Extract the (X, Y) coordinate from the center of the cell holding the provided text.  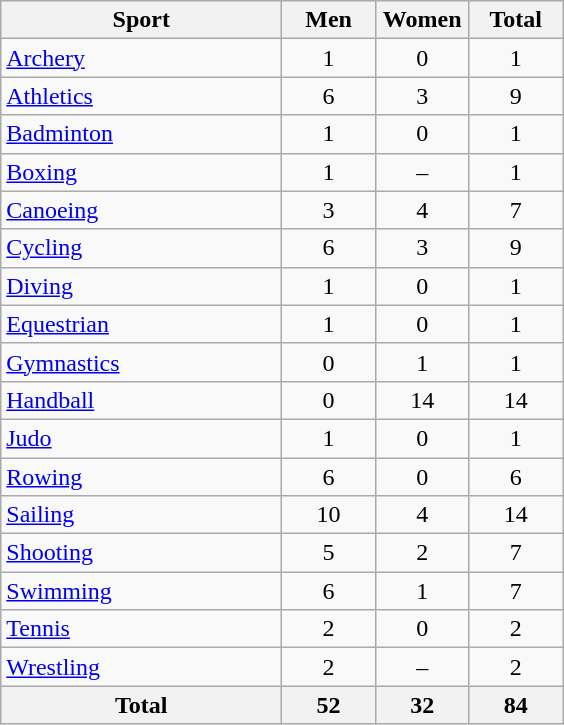
Men (329, 20)
10 (329, 515)
Sailing (142, 515)
Women (422, 20)
Archery (142, 58)
32 (422, 705)
Wrestling (142, 667)
Canoeing (142, 210)
Judo (142, 438)
84 (516, 705)
Shooting (142, 553)
Badminton (142, 134)
Swimming (142, 591)
Diving (142, 286)
Athletics (142, 96)
Sport (142, 20)
Tennis (142, 629)
Boxing (142, 172)
Handball (142, 400)
Gymnastics (142, 362)
5 (329, 553)
52 (329, 705)
Rowing (142, 477)
Equestrian (142, 324)
Cycling (142, 248)
